Output the (X, Y) coordinate of the center of the cell containing the given text.  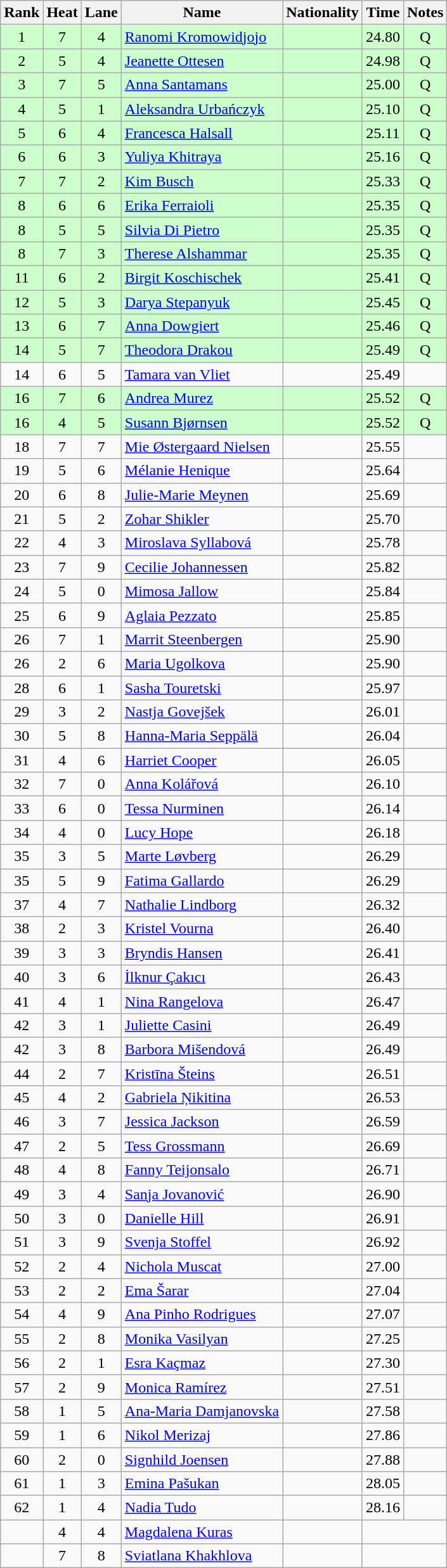
Maria Ugolkova (202, 663)
26.91 (383, 1218)
26.40 (383, 929)
26.14 (383, 808)
Anna Santamans (202, 85)
Lucy Hope (202, 832)
Anna Kolářová (202, 784)
Nichola Muscat (202, 1266)
30 (22, 736)
Juliette Casini (202, 1025)
Gabriela Ņikitina (202, 1098)
26.01 (383, 712)
19 (22, 471)
26.92 (383, 1242)
26.59 (383, 1122)
40 (22, 977)
Heat (62, 13)
Tamara van Vliet (202, 374)
27.51 (383, 1387)
26.41 (383, 953)
Nikol Merizaj (202, 1435)
27.88 (383, 1459)
25.55 (383, 447)
Jeanette Ottesen (202, 61)
25.10 (383, 109)
Yuliya Khitraya (202, 157)
Marte Løvberg (202, 857)
46 (22, 1122)
Nastja Govejšek (202, 712)
27.04 (383, 1291)
Monica Ramírez (202, 1387)
Aleksandra Urbańczyk (202, 109)
18 (22, 447)
61 (22, 1484)
49 (22, 1194)
Ranomi Kromowidjojo (202, 37)
28.16 (383, 1508)
27.30 (383, 1363)
Francesca Halsall (202, 133)
Marrit Steenbergen (202, 639)
Barbora Mišendová (202, 1049)
25.85 (383, 615)
27.58 (383, 1411)
Fatima Gallardo (202, 881)
26.18 (383, 832)
Notes (425, 13)
27.00 (383, 1266)
20 (22, 495)
Kim Busch (202, 181)
Aglaia Pezzato (202, 615)
25.78 (383, 543)
Ana-Maria Damjanovska (202, 1411)
55 (22, 1339)
25.84 (383, 591)
Fanny Teijonsalo (202, 1170)
Mie Østergaard Nielsen (202, 447)
27.86 (383, 1435)
Cecilie Johannessen (202, 567)
38 (22, 929)
32 (22, 784)
26.10 (383, 784)
Tessa Nurminen (202, 808)
41 (22, 1001)
34 (22, 832)
Nationality (323, 13)
27.07 (383, 1315)
25.11 (383, 133)
56 (22, 1363)
12 (22, 302)
Name (202, 13)
26.43 (383, 977)
25.97 (383, 687)
Therese Alshammar (202, 253)
Hanna-Maria Seppälä (202, 736)
51 (22, 1242)
26.69 (383, 1146)
44 (22, 1074)
26.71 (383, 1170)
Jessica Jackson (202, 1122)
Birgit Koschischek (202, 277)
Mélanie Henique (202, 471)
Ema Šarar (202, 1291)
24.98 (383, 61)
25.16 (383, 157)
25.45 (383, 302)
Julie-Marie Meynen (202, 495)
60 (22, 1459)
26.47 (383, 1001)
25.64 (383, 471)
47 (22, 1146)
27.25 (383, 1339)
54 (22, 1315)
Rank (22, 13)
28 (22, 687)
Esra Kaçmaz (202, 1363)
37 (22, 905)
26.04 (383, 736)
Sasha Touretski (202, 687)
Theodora Drakou (202, 350)
25.69 (383, 495)
Anna Dowgiert (202, 326)
Nathalie Lindborg (202, 905)
Lane (101, 13)
Miroslava Syllabová (202, 543)
26.90 (383, 1194)
59 (22, 1435)
Darya Stepanyuk (202, 302)
Ana Pinho Rodrigues (202, 1315)
24 (22, 591)
Nina Rangelova (202, 1001)
Signhild Joensen (202, 1459)
57 (22, 1387)
Bryndis Hansen (202, 953)
26.32 (383, 905)
Sanja Jovanović (202, 1194)
Mimosa Jallow (202, 591)
Kristel Vourna (202, 929)
Silvia Di Pietro (202, 229)
Danielle Hill (202, 1218)
11 (22, 277)
25 (22, 615)
50 (22, 1218)
Zohar Shikler (202, 519)
25.70 (383, 519)
Erika Ferraioli (202, 205)
29 (22, 712)
Emina Pašukan (202, 1484)
28.05 (383, 1484)
23 (22, 567)
İlknur Çakıcı (202, 977)
24.80 (383, 37)
Svenja Stoffel (202, 1242)
39 (22, 953)
25.33 (383, 181)
26.05 (383, 760)
25.46 (383, 326)
52 (22, 1266)
26.51 (383, 1074)
Susann Bjørnsen (202, 423)
22 (22, 543)
26.53 (383, 1098)
45 (22, 1098)
Tess Grossmann (202, 1146)
Sviatlana Khakhlova (202, 1556)
Andrea Murez (202, 398)
25.82 (383, 567)
Nadia Tudo (202, 1508)
Time (383, 13)
58 (22, 1411)
13 (22, 326)
48 (22, 1170)
Monika Vasilyan (202, 1339)
Kristīna Šteins (202, 1074)
Harriet Cooper (202, 760)
33 (22, 808)
53 (22, 1291)
25.00 (383, 85)
Magdalena Kuras (202, 1532)
25.41 (383, 277)
62 (22, 1508)
31 (22, 760)
21 (22, 519)
